Determine the (x, y) coordinate at the center of the cell enclosing the given text.  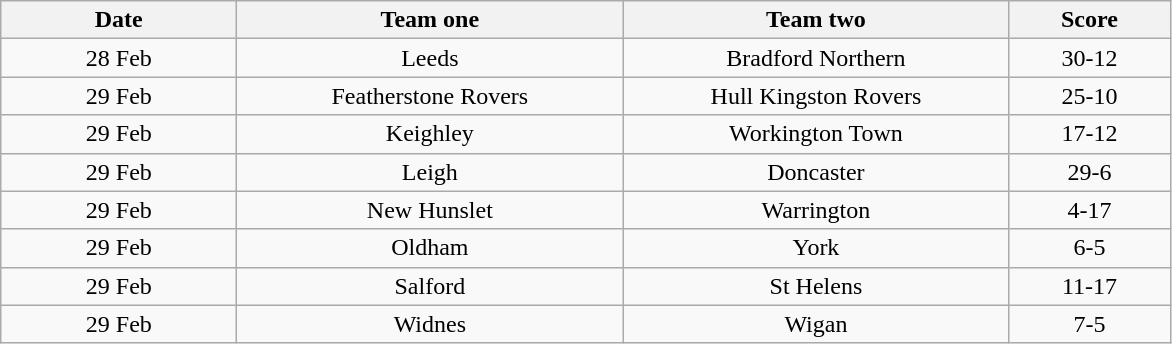
25-10 (1090, 96)
Featherstone Rovers (430, 96)
30-12 (1090, 58)
28 Feb (119, 58)
6-5 (1090, 248)
Score (1090, 20)
29-6 (1090, 172)
New Hunslet (430, 210)
17-12 (1090, 134)
Team two (816, 20)
St Helens (816, 286)
Wigan (816, 324)
Oldham (430, 248)
Salford (430, 286)
Bradford Northern (816, 58)
York (816, 248)
Date (119, 20)
Hull Kingston Rovers (816, 96)
11-17 (1090, 286)
Warrington (816, 210)
7-5 (1090, 324)
Doncaster (816, 172)
4-17 (1090, 210)
Keighley (430, 134)
Team one (430, 20)
Leigh (430, 172)
Leeds (430, 58)
Widnes (430, 324)
Workington Town (816, 134)
